Output the (x, y) coordinate of the center of the cell containing the given text.  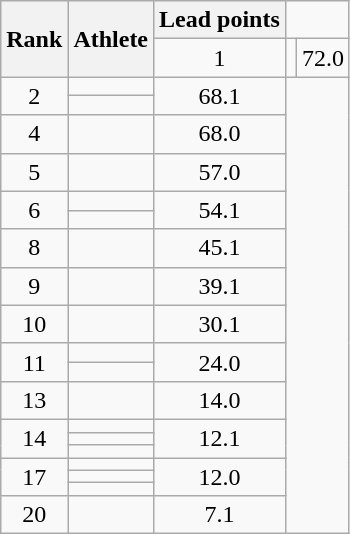
68.1 (220, 96)
68.0 (220, 134)
Athlete (111, 39)
13 (34, 400)
54.1 (220, 210)
72.0 (322, 58)
6 (34, 210)
5 (34, 172)
10 (34, 324)
20 (34, 515)
12.0 (220, 477)
11 (34, 362)
12.1 (220, 438)
9 (34, 286)
14 (34, 438)
4 (34, 134)
39.1 (220, 286)
Rank (34, 39)
30.1 (220, 324)
24.0 (220, 362)
Lead points (220, 20)
8 (34, 248)
45.1 (220, 248)
57.0 (220, 172)
17 (34, 477)
1 (220, 58)
14.0 (220, 400)
7.1 (220, 515)
2 (34, 96)
